Return (x, y) of the center of cell containing provided text 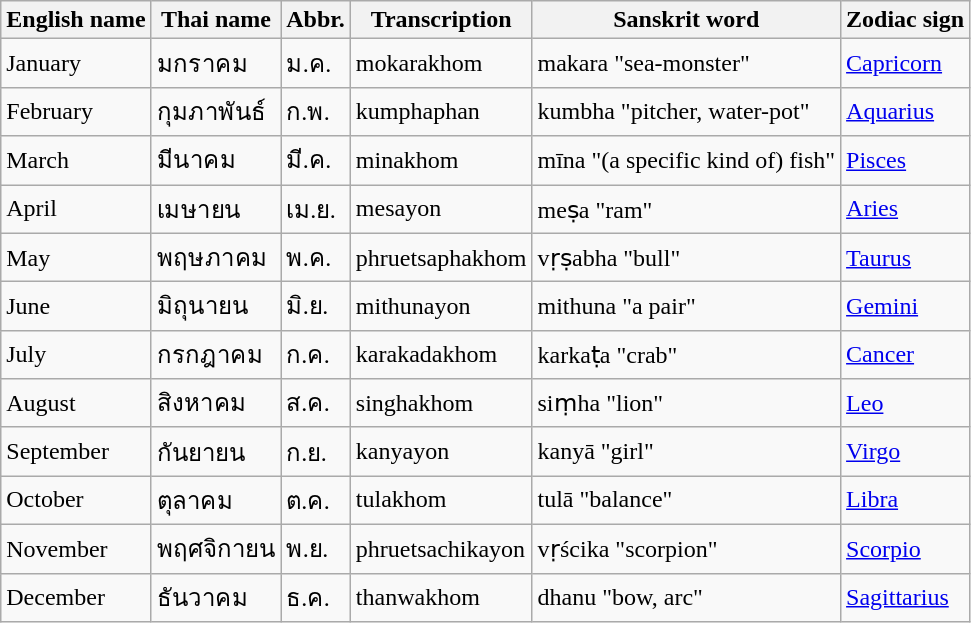
พฤษภาคม (216, 258)
mithunayon (441, 306)
เม.ย. (316, 208)
November (76, 548)
ก.พ. (316, 112)
ก.ค. (316, 354)
phruetsaphakhom (441, 258)
August (76, 404)
กุมภาพันธ์ (216, 112)
เมษายน (216, 208)
September (76, 452)
thanwakhom (441, 598)
Sanskrit word (686, 20)
Transcription (441, 20)
มิถุนายน (216, 306)
มกราคม (216, 64)
mithuna "a pair" (686, 306)
สิงหาคม (216, 404)
kumbha "pitcher, water-pot" (686, 112)
vṛṣabha "bull" (686, 258)
kanyā "girl" (686, 452)
karkaṭa "crab" (686, 354)
Taurus (906, 258)
phruetsachikayon (441, 548)
ส.ค. (316, 404)
Sagittarius (906, 598)
kumphaphan (441, 112)
Virgo (906, 452)
มี.ค. (316, 160)
Cancer (906, 354)
Aquarius (906, 112)
Aries (906, 208)
ตุลาคม (216, 500)
meṣa "ram" (686, 208)
Libra (906, 500)
Zodiac sign (906, 20)
ก.ย. (316, 452)
dhanu "bow, arc" (686, 598)
vṛścika "scorpion" (686, 548)
มีนาคม (216, 160)
October (76, 500)
makara "sea-monster" (686, 64)
February (76, 112)
Thai name (216, 20)
กรกฎาคม (216, 354)
ต.ค. (316, 500)
ธ.ค. (316, 598)
Capricorn (906, 64)
ธันวาคม (216, 598)
mīna "(a specific kind of) fish" (686, 160)
ม.ค. (316, 64)
มิ.ย. (316, 306)
English name (76, 20)
Gemini (906, 306)
May (76, 258)
กันยายน (216, 452)
Scorpio (906, 548)
tulakhom (441, 500)
Leo (906, 404)
April (76, 208)
mesayon (441, 208)
mokarakhom (441, 64)
December (76, 598)
siṃha "lion" (686, 404)
พ.ค. (316, 258)
March (76, 160)
พฤศจิกายน (216, 548)
minakhom (441, 160)
singhakhom (441, 404)
June (76, 306)
Pisces (906, 160)
kanyayon (441, 452)
July (76, 354)
tulā "balance" (686, 500)
พ.ย. (316, 548)
karakadakhom (441, 354)
Abbr. (316, 20)
January (76, 64)
